Extract the (X, Y) coordinate from the center of the cell holding the provided text.  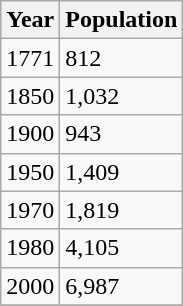
1980 (30, 248)
1970 (30, 210)
1,819 (122, 210)
1,409 (122, 172)
812 (122, 58)
Year (30, 20)
Population (122, 20)
4,105 (122, 248)
1950 (30, 172)
2000 (30, 286)
1771 (30, 58)
1900 (30, 134)
943 (122, 134)
1850 (30, 96)
6,987 (122, 286)
1,032 (122, 96)
